Search for the cell housing the specified text and yield its (x, y) center coordinate. 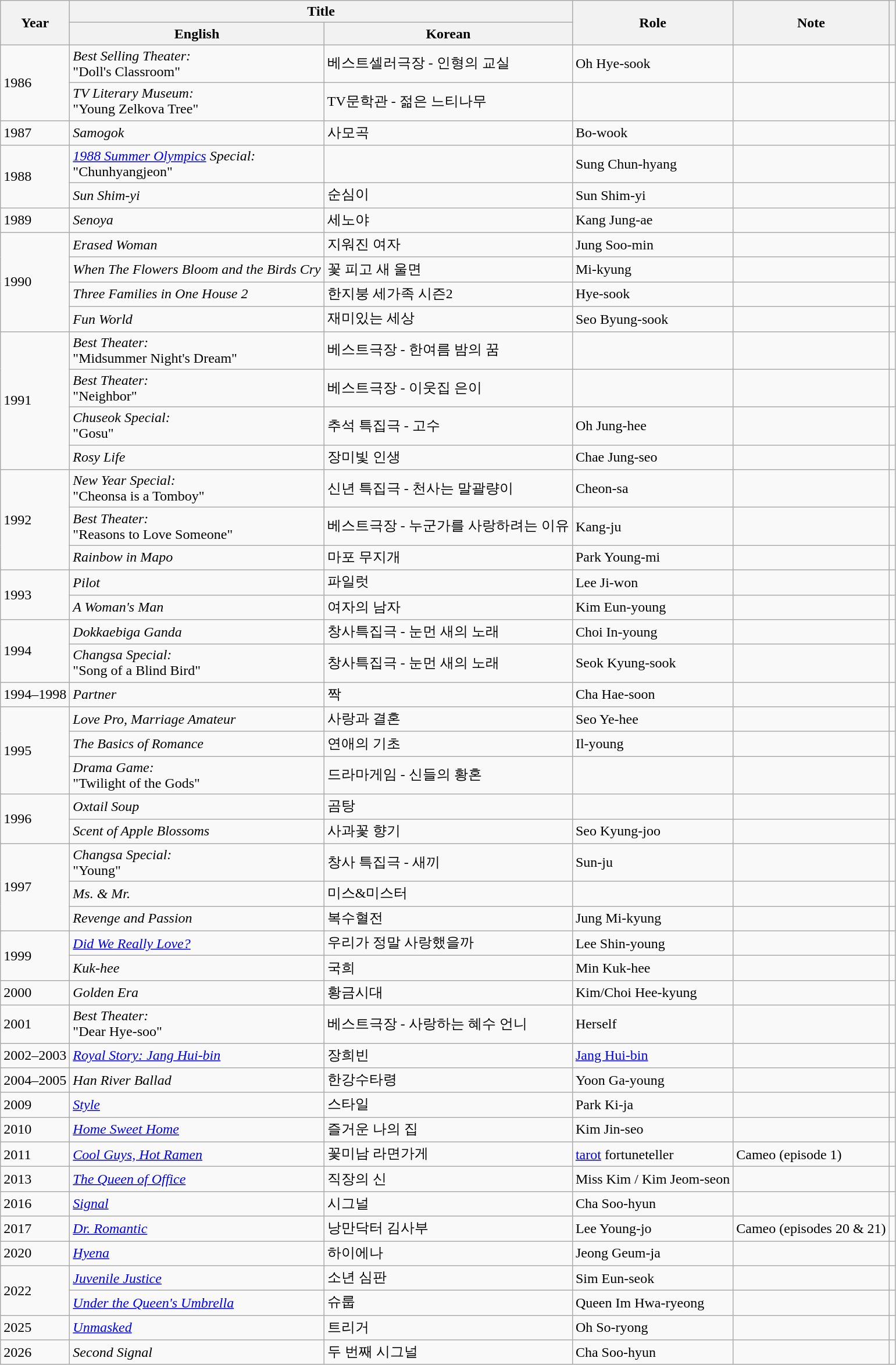
Park Young-mi (652, 558)
Lee Ji-won (652, 583)
TV문학관 - 젊은 느티나무 (448, 101)
장미빛 인생 (448, 457)
우리가 정말 사랑했을까 (448, 943)
2020 (35, 1253)
연애의 기초 (448, 744)
베스트극장 - 한여름 밤의 꿈 (448, 350)
시그널 (448, 1203)
Chuseok Special:"Gosu" (197, 426)
New Year Special:"Cheonsa is a Tomboy" (197, 488)
Yoon Ga-young (652, 1080)
직장의 신 (448, 1179)
1988 (35, 177)
Cha Hae-soon (652, 694)
2009 (35, 1105)
Changsa Special:"Song of a Blind Bird" (197, 663)
The Basics of Romance (197, 744)
1993 (35, 594)
2022 (35, 1291)
1999 (35, 956)
Signal (197, 1203)
곰탕 (448, 807)
순심이 (448, 195)
Sung Chun-hyang (652, 164)
Juvenile Justice (197, 1278)
트리거 (448, 1328)
1994 (35, 651)
Seo Ye-hee (652, 720)
드라마게임 - 신들의 황혼 (448, 776)
지워진 여자 (448, 245)
마포 무지개 (448, 558)
베스트극장 - 이웃집 은이 (448, 388)
Love Pro, Marriage Amateur (197, 720)
1990 (35, 282)
1986 (35, 83)
Mi-kyung (652, 270)
2017 (35, 1229)
Han River Ballad (197, 1080)
Fun World (197, 319)
Sim Eun-seok (652, 1278)
Royal Story: Jang Hui-bin (197, 1056)
Cameo (episodes 20 & 21) (811, 1229)
꽃 피고 새 울면 (448, 270)
한지붕 세가족 시즌2 (448, 294)
Korean (448, 34)
Bo-wook (652, 133)
Title (321, 12)
슈룹 (448, 1303)
Did We Really Love? (197, 943)
Kang Jung-ae (652, 220)
장희빈 (448, 1056)
베스트극장 - 누군가를 사랑하려는 이유 (448, 527)
Best Theater:"Neighbor" (197, 388)
1996 (35, 819)
Senoya (197, 220)
When The Flowers Bloom and the Birds Cry (197, 270)
Dr. Romantic (197, 1229)
Rainbow in Mapo (197, 558)
Park Ki-ja (652, 1105)
Sun-ju (652, 863)
2013 (35, 1179)
2001 (35, 1024)
Home Sweet Home (197, 1130)
English (197, 34)
Role (652, 23)
Revenge and Passion (197, 919)
1987 (35, 133)
Dokkaebiga Ganda (197, 633)
Rosy Life (197, 457)
Ms. & Mr. (197, 894)
tarot fortuneteller (652, 1155)
Pilot (197, 583)
Oh So-ryong (652, 1328)
Scent of Apple Blossoms (197, 831)
두 번째 시그널 (448, 1352)
Il-young (652, 744)
신년 특집극 - 천사는 말괄량이 (448, 488)
The Queen of Office (197, 1179)
Seok Kyung-sook (652, 663)
A Woman's Man (197, 607)
1991 (35, 401)
2000 (35, 993)
Best Theater:"Dear Hye-soo" (197, 1024)
Chae Jung-seo (652, 457)
사랑과 결혼 (448, 720)
Jeong Geum-ja (652, 1253)
Unmasked (197, 1328)
Style (197, 1105)
Year (35, 23)
Samogok (197, 133)
Kim/Choi Hee-kyung (652, 993)
Seo Byung-sook (652, 319)
2025 (35, 1328)
Min Kuk-hee (652, 969)
복수혈전 (448, 919)
Second Signal (197, 1352)
Best Theater:"Midsummer Night's Dream" (197, 350)
여자의 남자 (448, 607)
미스&미스터 (448, 894)
Hye-sook (652, 294)
Under the Queen's Umbrella (197, 1303)
Choi In-young (652, 633)
Golden Era (197, 993)
1988 Summer Olympics Special:"Chunhyangjeon" (197, 164)
Changsa Special:"Young" (197, 863)
Oh Jung-hee (652, 426)
사과꽃 향기 (448, 831)
1995 (35, 751)
Queen Im Hwa-ryeong (652, 1303)
Erased Woman (197, 245)
Kim Jin-seo (652, 1130)
즐거운 나의 집 (448, 1130)
스타일 (448, 1105)
Lee Shin-young (652, 943)
1989 (35, 220)
Kim Eun-young (652, 607)
세노야 (448, 220)
Hyena (197, 1253)
베스트극장 - 사랑하는 혜수 언니 (448, 1024)
Lee Young-jo (652, 1229)
Oxtail Soup (197, 807)
1992 (35, 520)
파일럿 (448, 583)
추석 특집극 - 고수 (448, 426)
Cool Guys, Hot Ramen (197, 1155)
Jang Hui-bin (652, 1056)
Jung Soo-min (652, 245)
Seo Kyung-joo (652, 831)
낭만닥터 김사부 (448, 1229)
Miss Kim / Kim Jeom-seon (652, 1179)
2026 (35, 1352)
재미있는 세상 (448, 319)
Partner (197, 694)
Oh Hye-sook (652, 64)
베스트셀러극장 - 인형의 교실 (448, 64)
2011 (35, 1155)
소년 심판 (448, 1278)
TV Literary Museum:"Young Zelkova Tree" (197, 101)
하이에나 (448, 1253)
1994–1998 (35, 694)
짝 (448, 694)
한강수타령 (448, 1080)
2002–2003 (35, 1056)
2010 (35, 1130)
Kuk-hee (197, 969)
Three Families in One House 2 (197, 294)
Kang-ju (652, 527)
Cameo (episode 1) (811, 1155)
Best Theater:"Reasons to Love Someone" (197, 527)
2016 (35, 1203)
Drama Game:"Twilight of the Gods" (197, 776)
Best Selling Theater:"Doll's Classroom" (197, 64)
1997 (35, 887)
황금시대 (448, 993)
사모곡 (448, 133)
Note (811, 23)
꽃미남 라면가게 (448, 1155)
국희 (448, 969)
Jung Mi-kyung (652, 919)
2004–2005 (35, 1080)
창사 특집극 - 새끼 (448, 863)
Herself (652, 1024)
Cheon-sa (652, 488)
